Detect which cell encompasses the target text, then output its [x, y] center coordinate. 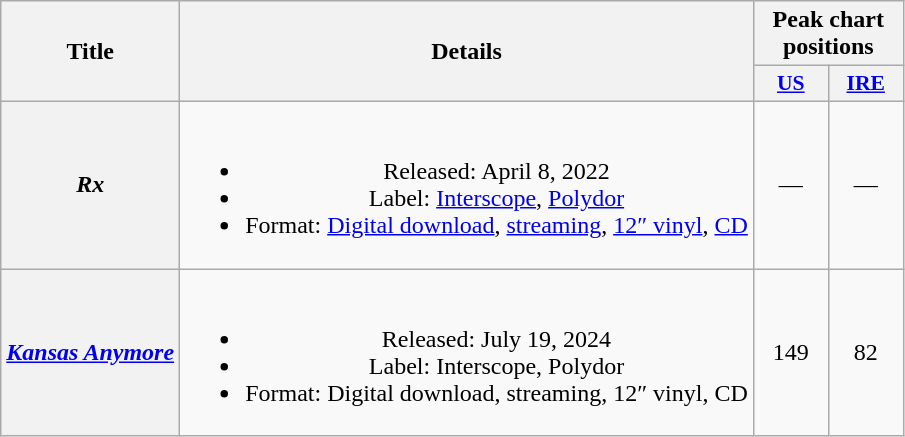
149 [790, 352]
Released: July 19, 2024Label: Interscope, PolydorFormat: Digital download, streaming, 12″ vinyl, CD [467, 352]
82 [866, 352]
Peak chart positions [828, 34]
Title [90, 52]
Kansas Anymore [90, 352]
Details [467, 52]
US [790, 84]
Released: April 8, 2022Label: Interscope, PolydorFormat: Digital download, streaming, 12″ vinyl, CD [467, 184]
Rx [90, 184]
IRE [866, 84]
